Pinpoint the cell where the given text exists, returning its (X, Y) midpoint coordinate. 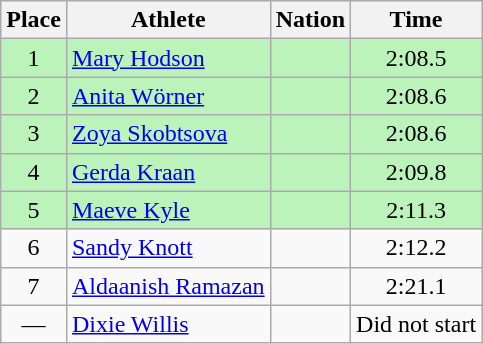
5 (34, 210)
2:09.8 (416, 172)
Did not start (416, 324)
2 (34, 96)
Maeve Kyle (168, 210)
2:12.2 (416, 248)
Athlete (168, 20)
6 (34, 248)
7 (34, 286)
Place (34, 20)
4 (34, 172)
Zoya Skobtsova (168, 134)
Gerda Kraan (168, 172)
Time (416, 20)
Nation (310, 20)
3 (34, 134)
2:08.5 (416, 58)
2:21.1 (416, 286)
— (34, 324)
2:11.3 (416, 210)
1 (34, 58)
Anita Wörner (168, 96)
Sandy Knott (168, 248)
Dixie Willis (168, 324)
Mary Hodson (168, 58)
Aldaanish Ramazan (168, 286)
